Search for the cell housing the specified text and yield its (X, Y) center coordinate. 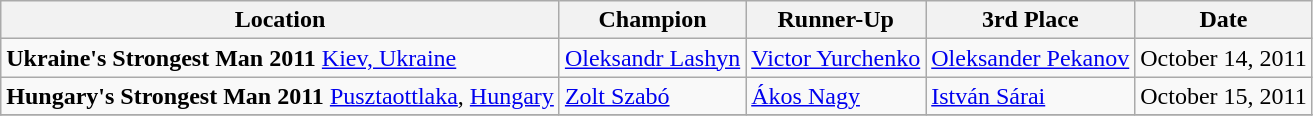
Ákos Nagy (836, 96)
Victor Yurchenko (836, 58)
Oleksandr Lashyn (652, 58)
Runner-Up (836, 20)
October 14, 2011 (1224, 58)
Hungary's Strongest Man 2011 Pusztaottlaka, Hungary (280, 96)
Ukraine's Strongest Man 2011 Kiev, Ukraine (280, 58)
October 15, 2011 (1224, 96)
István Sárai (1030, 96)
Champion (652, 20)
Location (280, 20)
Zolt Szabó (652, 96)
Oleksander Pekanov (1030, 58)
Date (1224, 20)
3rd Place (1030, 20)
